For the text-containing cell, return its midpoint in [X, Y] coordinate format. 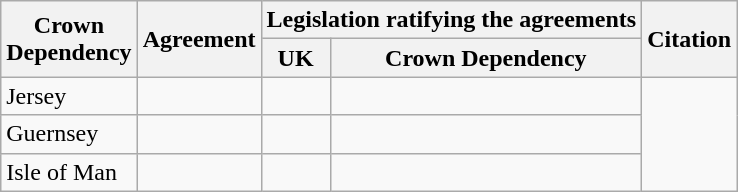
Agreement [199, 39]
Isle of Man [69, 172]
Crown Dependency [486, 58]
UK [296, 58]
Jersey [69, 96]
Citation [690, 39]
Legislation ratifying the agreements [452, 20]
CrownDependency [69, 39]
Guernsey [69, 134]
